For the text-containing cell, return its midpoint in [X, Y] coordinate format. 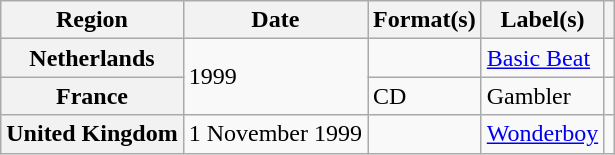
Gambler [542, 96]
1999 [275, 77]
Region [92, 20]
Netherlands [92, 58]
Date [275, 20]
1 November 1999 [275, 134]
CD [425, 96]
Format(s) [425, 20]
Basic Beat [542, 58]
France [92, 96]
Wonderboy [542, 134]
United Kingdom [92, 134]
Label(s) [542, 20]
